Pinpoint the cell where the given text exists, returning its [X, Y] midpoint coordinate. 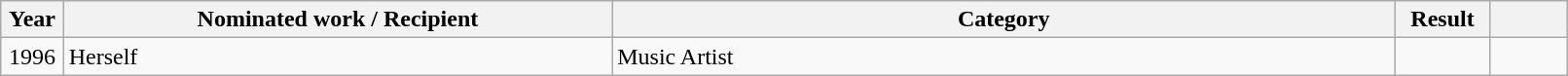
Result [1442, 19]
Herself [338, 57]
Music Artist [1004, 57]
1996 [32, 57]
Nominated work / Recipient [338, 19]
Year [32, 19]
Category [1004, 19]
